From the cell containing the given text, extract its center point as (X, Y) coordinate. 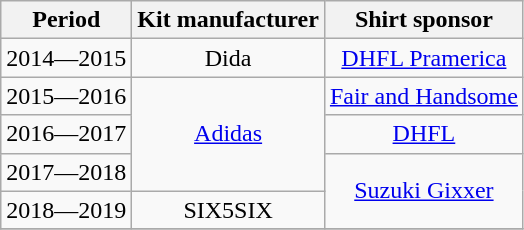
2017—2018 (66, 172)
Kit manufacturer (228, 20)
2018—2019 (66, 210)
Suzuki Gixxer (424, 191)
DHFL Pramerica (424, 58)
Dida (228, 58)
Period (66, 20)
2015—2016 (66, 96)
Fair and Handsome (424, 96)
2014—2015 (66, 58)
DHFL (424, 134)
Adidas (228, 134)
2016—2017 (66, 134)
Shirt sponsor (424, 20)
SIX5SIX (228, 210)
